Pinpoint the cell where the given text exists, returning its (x, y) midpoint coordinate. 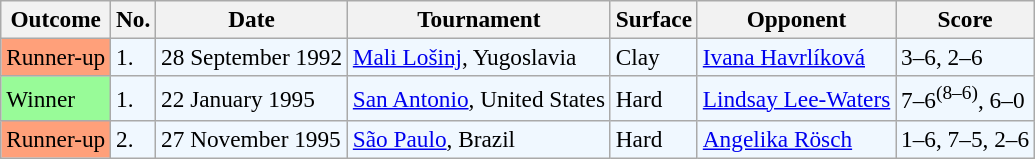
3–6, 2–6 (966, 57)
Mali Lošinj, Yugoslavia (478, 57)
2. (134, 139)
Score (966, 19)
San Antonio, United States (478, 98)
28 September 1992 (252, 57)
Angelika Rösch (796, 139)
Winner (56, 98)
Tournament (478, 19)
Date (252, 19)
No. (134, 19)
Clay (654, 57)
Opponent (796, 19)
1–6, 7–5, 2–6 (966, 139)
27 November 1995 (252, 139)
Outcome (56, 19)
São Paulo, Brazil (478, 139)
Ivana Havrlíková (796, 57)
Surface (654, 19)
7–6(8–6), 6–0 (966, 98)
Lindsay Lee-Waters (796, 98)
22 January 1995 (252, 98)
